Capture the cell that displays the provided text and extract its (x, y) central coordinate. 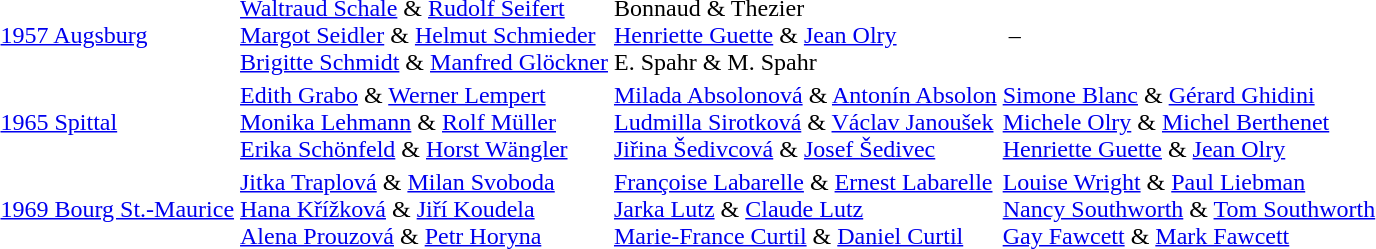
Milada Absolonová & Antonín AbsolonLudmilla Sirotková & Václav JanoušekJiřina Šedivcová & Josef Šedivec (805, 122)
Edith Grabo & Werner LempertMonika Lehmann & Rolf MüllerErika Schönfeld & Horst Wängler (424, 122)
